Extract the [X, Y] coordinate from the center of the cell holding the provided text.  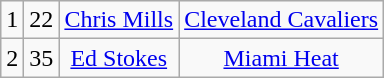
22 [42, 20]
Cleveland Cavaliers [282, 20]
2 [12, 58]
Chris Mills [119, 20]
1 [12, 20]
Miami Heat [282, 58]
Ed Stokes [119, 58]
35 [42, 58]
